Detect which cell encompasses the target text, then output its (X, Y) center coordinate. 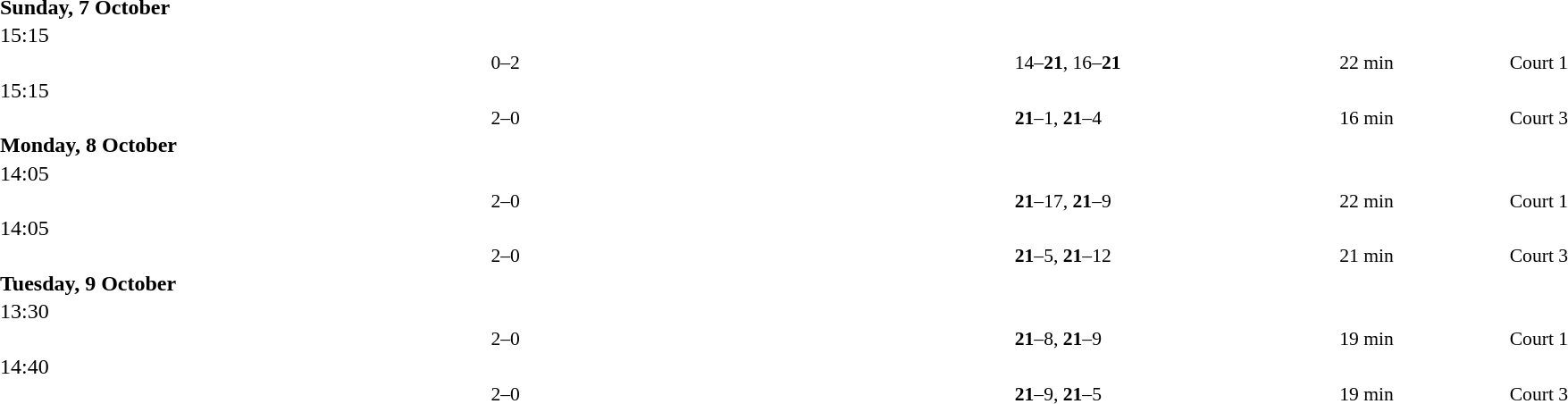
21–8, 21–9 (1175, 339)
0–2 (506, 63)
21 min (1422, 256)
21–1, 21–4 (1175, 118)
19 min (1422, 339)
21–5, 21–12 (1175, 256)
14–21, 16–21 (1175, 63)
16 min (1422, 118)
21–17, 21–9 (1175, 200)
